Provide the (X, Y) coordinate of the cell's center where the given text is located.  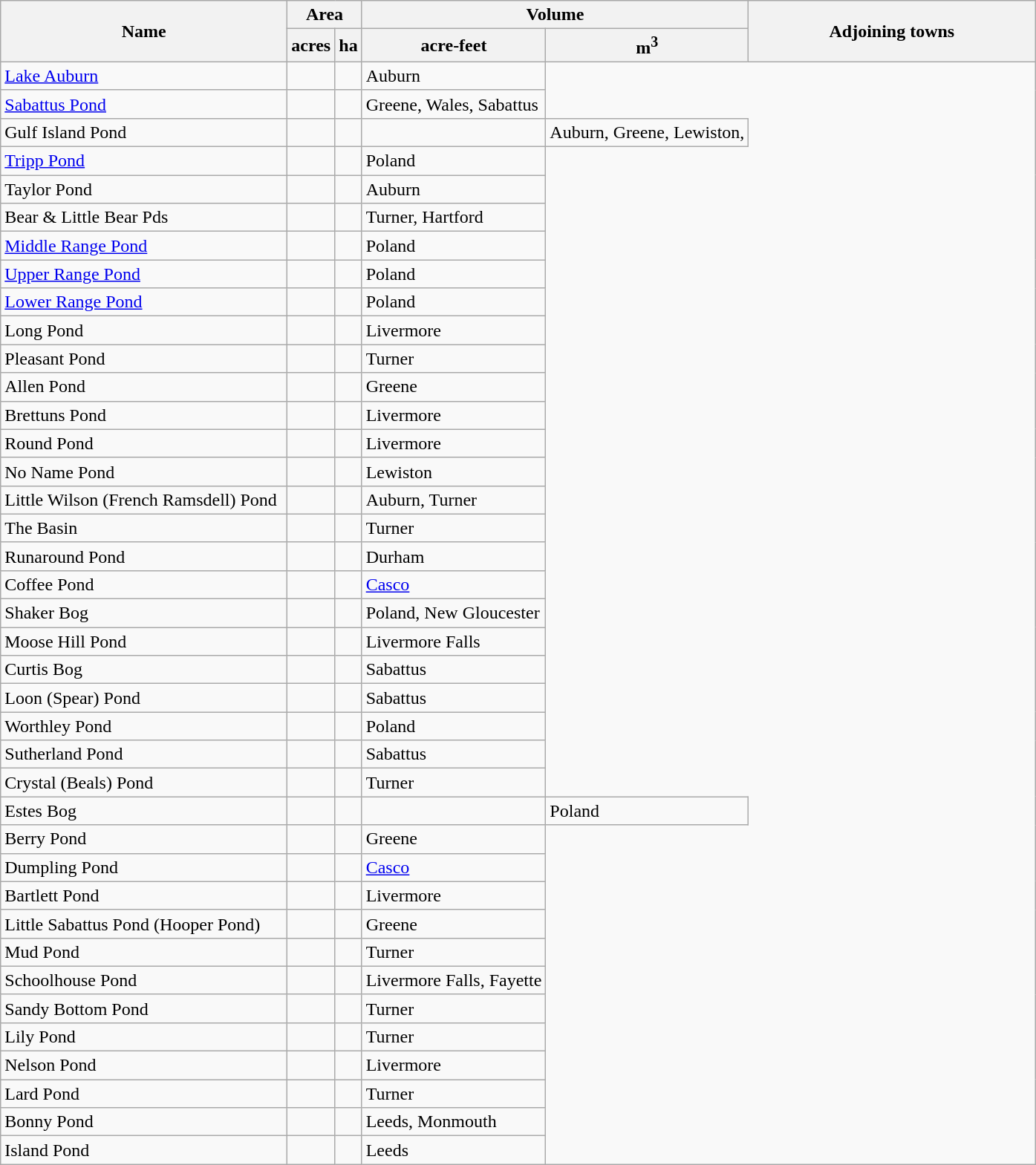
Livermore Falls, Fayette (454, 980)
Schoolhouse Pond (144, 980)
Berry Pond (144, 839)
Lower Range Pond (144, 302)
Upper Range Pond (144, 274)
Middle Range Pond (144, 246)
Tripp Pond (144, 161)
acre-feet (454, 46)
Bonny Pond (144, 1122)
Curtis Bog (144, 670)
Nelson Pond (144, 1066)
Crystal (Beals) Pond (144, 783)
Livermore Falls (454, 642)
Moose Hill Pond (144, 642)
Lard Pond (144, 1094)
Little Wilson (French Ramsdell) Pond (144, 500)
Poland, New Gloucester (454, 613)
Sabattus Pond (144, 104)
Bartlett Pond (144, 895)
Auburn, Turner (454, 500)
Lily Pond (144, 1037)
Auburn, Greene, Lewiston, (648, 132)
Loon (Spear) Pond (144, 698)
Island Pond (144, 1150)
Allen Pond (144, 387)
m3 (648, 46)
Taylor Pond (144, 189)
Runaround Pond (144, 556)
No Name Pond (144, 471)
Volume (556, 15)
Gulf Island Pond (144, 132)
Sutherland Pond (144, 754)
Mud Pond (144, 952)
Little Sabattus Pond (Hooper Pond) (144, 924)
Area (325, 15)
Bear & Little Bear Pds (144, 218)
Sandy Bottom Pond (144, 1008)
Brettuns Pond (144, 415)
Turner, Hartford (454, 218)
Dumpling Pond (144, 867)
acres (311, 46)
Adjoining towns (892, 31)
Worthley Pond (144, 726)
Leeds (454, 1150)
Coffee Pond (144, 584)
Lake Auburn (144, 76)
Pleasant Pond (144, 359)
Leeds, Monmouth (454, 1122)
ha (348, 46)
Long Pond (144, 330)
Durham (454, 556)
Name (144, 31)
Estes Bog (144, 811)
Greene, Wales, Sabattus (454, 104)
The Basin (144, 528)
Round Pond (144, 443)
Lewiston (454, 471)
Shaker Bog (144, 613)
